Find where the given text appears and provide that cell's center as [X, Y] coordinate. 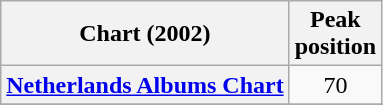
70 [335, 85]
Chart (2002) [145, 34]
Peakposition [335, 34]
Netherlands Albums Chart [145, 85]
